Return the (x, y) coordinate for the center point of the cell that contains the specified text.  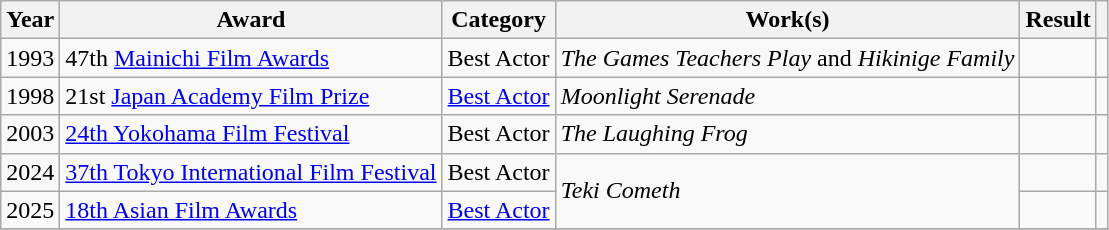
Category (498, 20)
47th Mainichi Film Awards (251, 58)
Year (30, 20)
24th Yokohama Film Festival (251, 134)
1998 (30, 96)
Teki Cometh (788, 191)
37th Tokyo International Film Festival (251, 172)
Moonlight Serenade (788, 96)
2025 (30, 210)
The Games Teachers Play and Hikinige Family (788, 58)
2003 (30, 134)
The Laughing Frog (788, 134)
2024 (30, 172)
18th Asian Film Awards (251, 210)
Award (251, 20)
Work(s) (788, 20)
1993 (30, 58)
Result (1058, 20)
21st Japan Academy Film Prize (251, 96)
